Extract the [x, y] coordinate from the center of the cell holding the provided text.  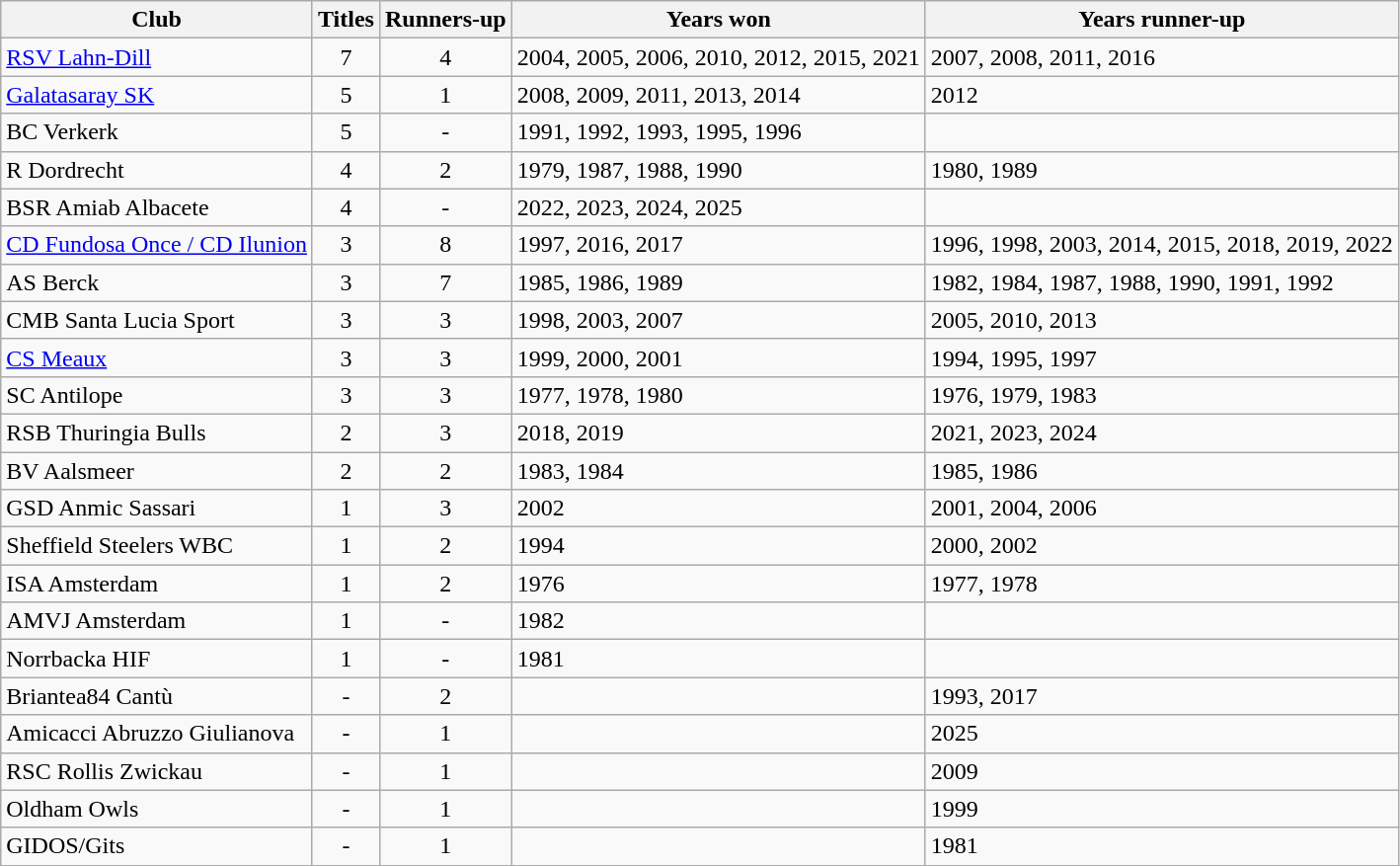
1999, 2000, 2001 [719, 357]
Years runner-up [1161, 20]
2002 [719, 509]
1982 [719, 621]
1996, 1998, 2003, 2014, 2015, 2018, 2019, 2022 [1161, 245]
SC Antilope [157, 395]
1991, 1992, 1993, 1995, 1996 [719, 132]
1976, 1979, 1983 [1161, 395]
1977, 1978, 1980 [719, 395]
BSR Amiab Albacete [157, 207]
RSV Lahn-Dill [157, 57]
Titles [346, 20]
ISA Amsterdam [157, 584]
2001, 2004, 2006 [1161, 509]
1985, 1986, 1989 [719, 282]
CMB Santa Lucia Sport [157, 320]
1977, 1978 [1161, 584]
1999 [1161, 809]
1979, 1987, 1988, 1990 [719, 170]
1994 [719, 546]
2009 [1161, 771]
CD Fundosa Once / CD Ilunion [157, 245]
1997, 2016, 2017 [719, 245]
Sheffield Steelers WBC [157, 546]
Oldham Owls [157, 809]
RSC Rollis Zwickau [157, 771]
RSB Thuringia Bulls [157, 433]
1994, 1995, 1997 [1161, 357]
AS Berck [157, 282]
2021, 2023, 2024 [1161, 433]
1983, 1984 [719, 471]
1976 [719, 584]
Galatasaray SK [157, 95]
2004, 2005, 2006, 2010, 2012, 2015, 2021 [719, 57]
R Dordrecht [157, 170]
8 [445, 245]
1993, 2017 [1161, 696]
2000, 2002 [1161, 546]
Club [157, 20]
GSD Anmic Sassari [157, 509]
2005, 2010, 2013 [1161, 320]
2018, 2019 [719, 433]
CS Meaux [157, 357]
Norrbacka HIF [157, 659]
2008, 2009, 2011, 2013, 2014 [719, 95]
GIDOS/Gits [157, 846]
2025 [1161, 734]
1980, 1989 [1161, 170]
BC Verkerk [157, 132]
2022, 2023, 2024, 2025 [719, 207]
1998, 2003, 2007 [719, 320]
Briantea84 Cantù [157, 696]
1982, 1984, 1987, 1988, 1990, 1991, 1992 [1161, 282]
2007, 2008, 2011, 2016 [1161, 57]
Runners-up [445, 20]
2012 [1161, 95]
BV Aalsmeer [157, 471]
1985, 1986 [1161, 471]
AMVJ Amsterdam [157, 621]
Amicacci Abruzzo Giulianova [157, 734]
Years won [719, 20]
